For the text-containing cell, return its midpoint in [x, y] coordinate format. 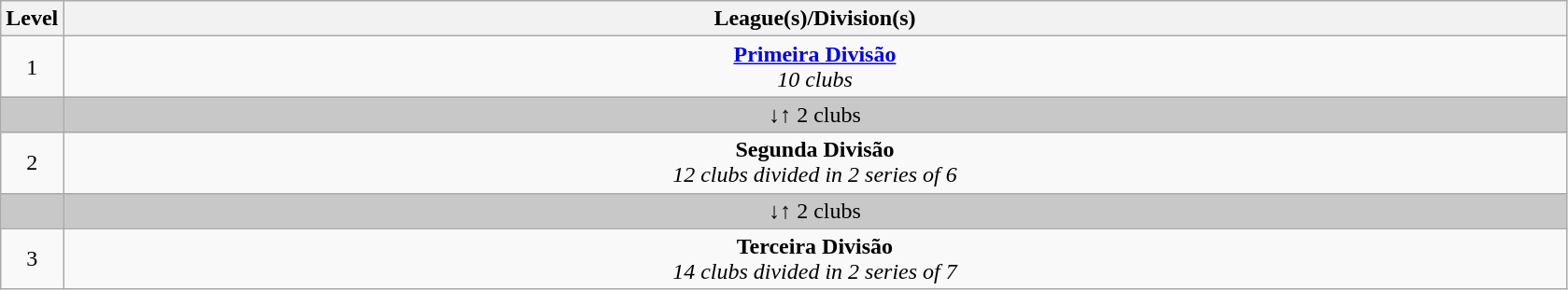
Primeira Divisão10 clubs [814, 67]
Terceira Divisão14 clubs divided in 2 series of 7 [814, 259]
3 [32, 259]
Segunda Divisão12 clubs divided in 2 series of 6 [814, 162]
League(s)/Division(s) [814, 19]
Level [32, 19]
1 [32, 67]
2 [32, 162]
